Provide the [X, Y] coordinate of the cell's center where the given text is located.  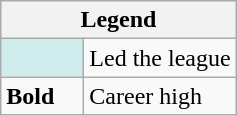
Legend [118, 20]
Led the league [160, 58]
Bold [42, 96]
Career high [160, 96]
